Return the (X, Y) coordinate for the center point of the cell that contains the specified text.  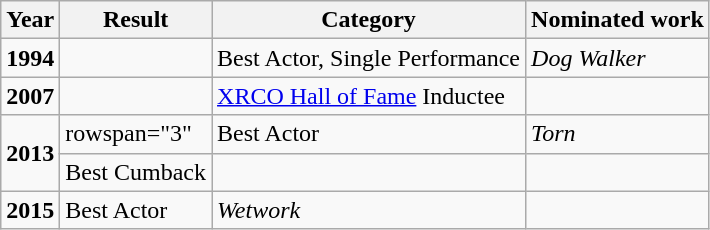
XRCO Hall of Fame Inductee (369, 96)
2013 (30, 153)
2015 (30, 210)
Result (136, 20)
Category (369, 20)
Best Actor, Single Performance (369, 58)
1994 (30, 58)
Year (30, 20)
Dog Walker (618, 58)
2007 (30, 96)
Torn (618, 134)
Wetwork (369, 210)
rowspan="3" (136, 134)
Nominated work (618, 20)
Best Cumback (136, 172)
